Detect which cell encompasses the target text, then output its (x, y) center coordinate. 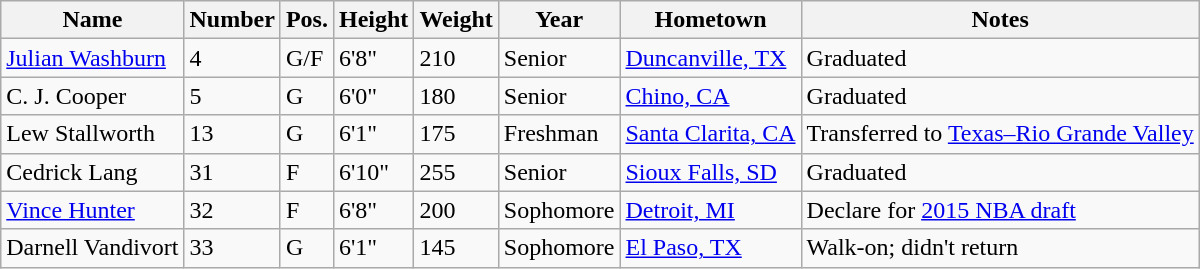
Year (559, 20)
Freshman (559, 134)
Vince Hunter (92, 210)
4 (232, 58)
32 (232, 210)
Chino, CA (710, 96)
210 (456, 58)
Number (232, 20)
C. J. Cooper (92, 96)
Cedrick Lang (92, 172)
6'10" (373, 172)
Santa Clarita, CA (710, 134)
175 (456, 134)
Notes (1000, 20)
Pos. (306, 20)
Hometown (710, 20)
Walk-on; didn't return (1000, 248)
El Paso, TX (710, 248)
255 (456, 172)
200 (456, 210)
Transferred to Texas–Rio Grande Valley (1000, 134)
5 (232, 96)
Sioux Falls, SD (710, 172)
31 (232, 172)
Detroit, MI (710, 210)
Duncanville, TX (710, 58)
33 (232, 248)
Declare for 2015 NBA draft (1000, 210)
6'0" (373, 96)
Height (373, 20)
180 (456, 96)
Lew Stallworth (92, 134)
Julian Washburn (92, 58)
13 (232, 134)
G/F (306, 58)
Darnell Vandivort (92, 248)
145 (456, 248)
Name (92, 20)
Weight (456, 20)
